Provide the (X, Y) coordinate of the cell's center where the given text is located.  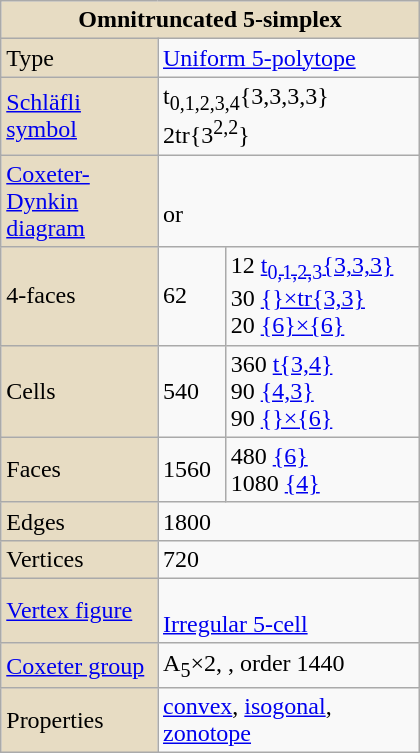
1800 (289, 521)
Coxeter group (80, 665)
360 t{3,4}90 {4,3}90 {}×{6} (322, 391)
720 (289, 559)
Omnitruncated 5-simplex (210, 20)
Coxeter-Dynkindiagram (80, 201)
4-faces (80, 296)
62 (192, 296)
or (289, 201)
A5×2, , order 1440 (289, 665)
Schläfli symbol (80, 116)
t0,1,2,3,4{3,3,3,3}2tr{32,2} (289, 116)
540 (192, 391)
480 {6}1080 {4} (322, 470)
Uniform 5-polytope (289, 58)
Irregular 5-cell (289, 610)
Properties (80, 720)
convex, isogonal, zonotope (289, 720)
1560 (192, 470)
Edges (80, 521)
12 t0,1,2,3{3,3,3}30 {}×tr{3,3}20 {6}×{6} (322, 296)
Vertex figure (80, 610)
Cells (80, 391)
Faces (80, 470)
Vertices (80, 559)
Type (80, 58)
